Capture the cell that displays the provided text and extract its (X, Y) central coordinate. 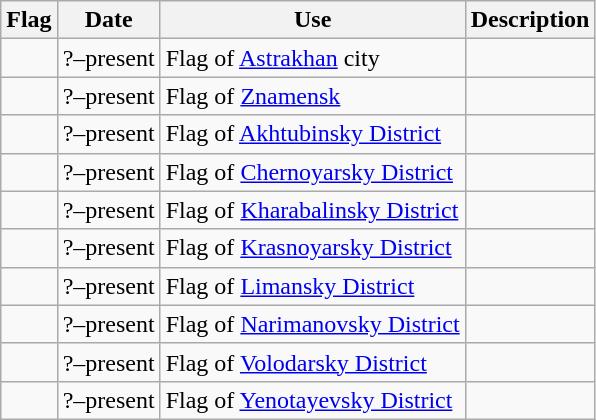
Flag of Yenotayevsky District (312, 400)
Date (108, 20)
Flag of Limansky District (312, 286)
Flag of Znamensk (312, 96)
Flag (29, 20)
Flag of Kharabalinsky District (312, 210)
Description (530, 20)
Flag of Krasnoyarsky District (312, 248)
Use (312, 20)
Flag of Akhtubinsky District (312, 134)
Flag of Chernoyarsky District (312, 172)
Flag of Volodarsky District (312, 362)
Flag of Narimanovsky District (312, 324)
Flag of Astrakhan city (312, 58)
